Determine the (x, y) coordinate at the center of the cell enclosing the given text.  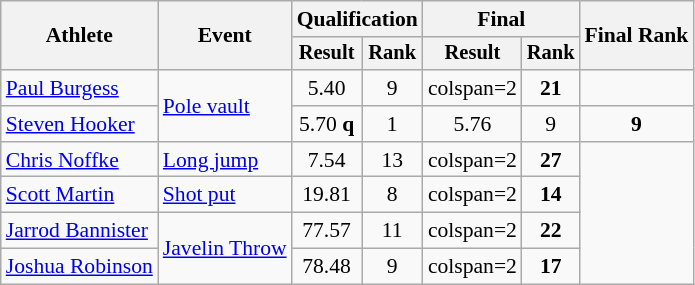
Javelin Throw (225, 248)
Long jump (225, 160)
14 (551, 195)
Pole vault (225, 106)
19.81 (327, 195)
Final Rank (637, 36)
11 (392, 231)
77.57 (327, 231)
Jarrod Bannister (80, 231)
1 (392, 124)
27 (551, 160)
21 (551, 88)
5.76 (472, 124)
Qualification (358, 19)
Chris Noffke (80, 160)
Event (225, 36)
7.54 (327, 160)
17 (551, 267)
Athlete (80, 36)
Final (502, 19)
5.40 (327, 88)
Scott Martin (80, 195)
Shot put (225, 195)
5.70 q (327, 124)
Steven Hooker (80, 124)
22 (551, 231)
78.48 (327, 267)
Paul Burgess (80, 88)
13 (392, 160)
8 (392, 195)
Joshua Robinson (80, 267)
